Locate the cell with the specified text and output its [X, Y] center coordinate. 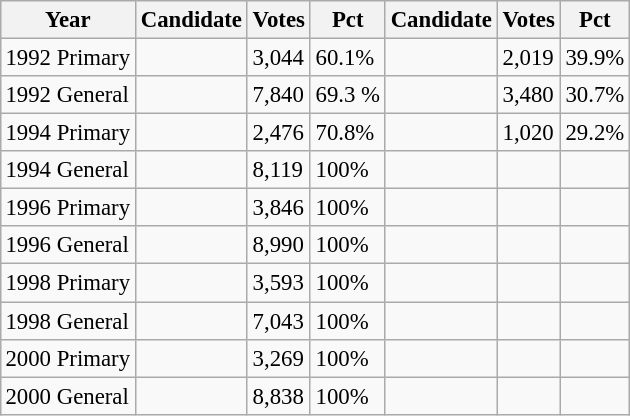
1998 General [68, 321]
70.8% [348, 133]
3,846 [278, 208]
8,838 [278, 396]
2000 General [68, 396]
7,043 [278, 321]
1,020 [528, 133]
39.9% [594, 57]
7,840 [278, 95]
1998 Primary [68, 283]
3,593 [278, 283]
8,119 [278, 170]
2,019 [528, 57]
2000 Primary [68, 358]
1996 Primary [68, 208]
2,476 [278, 133]
1992 General [68, 95]
3,480 [528, 95]
1994 General [68, 170]
1996 General [68, 245]
30.7% [594, 95]
69.3 % [348, 95]
8,990 [278, 245]
3,269 [278, 358]
3,044 [278, 57]
29.2% [594, 133]
1994 Primary [68, 133]
Year [68, 20]
1992 Primary [68, 57]
60.1% [348, 57]
